Provide the (x, y) coordinate of the cell's center where the given text is located.  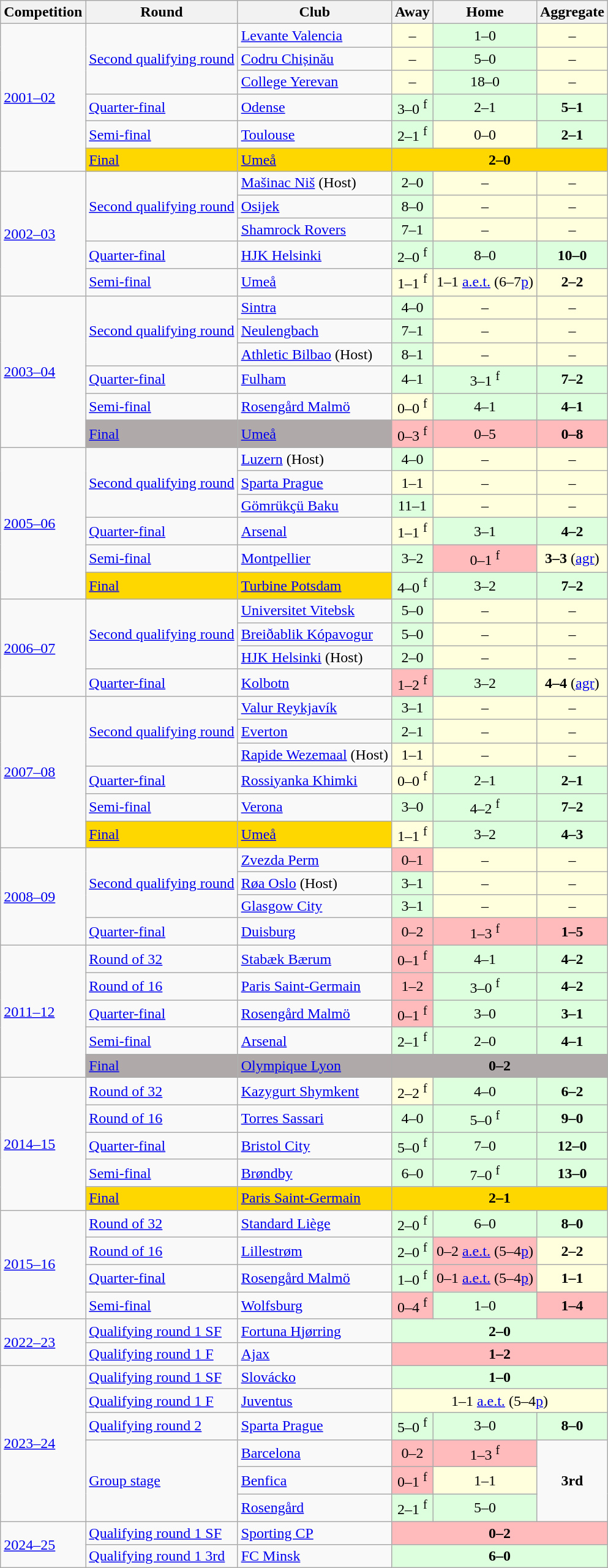
Montpellier (315, 558)
2014–15 (43, 1144)
1–4 (572, 1306)
Barcelona (315, 1453)
Sporting CP (315, 1533)
4–0 f (412, 586)
2022–23 (43, 1342)
Club (315, 12)
12–0 (572, 1146)
Brøndby (315, 1173)
Qualifying round 2 (162, 1426)
Kolbotn (315, 683)
Qualifying round 1 3rd (162, 1556)
Wolfsburg (315, 1306)
Lillestrøm (315, 1251)
Everton (315, 731)
Benfica (315, 1481)
Glasgow City (315, 906)
2023–24 (43, 1443)
Olympique Lyon (315, 1066)
Group stage (162, 1480)
Levante Valencia (315, 35)
2006–07 (43, 648)
1–2 f (412, 683)
0–3 f (412, 435)
7–0 (485, 1146)
0–1 (412, 860)
Toulouse (315, 135)
Røa Oslo (Host) (315, 883)
College Yerevan (315, 82)
Gömrükçü Baku (315, 506)
2011–12 (43, 1012)
2–2 f (412, 1092)
3rd (572, 1480)
2005–06 (43, 523)
7–0 f (485, 1173)
2003–04 (43, 371)
Round (162, 12)
Home (485, 12)
3–3 (agr) (572, 558)
Rosengård (315, 1508)
Juventus (315, 1400)
1–1 a.e.t. (5–4p) (500, 1400)
HJK Helsinki (Host) (315, 657)
Ajax (315, 1354)
3–1 f (485, 379)
2008–09 (43, 897)
Zvezda Perm (315, 860)
Sintra (315, 307)
8–1 (412, 354)
Luzern (Host) (315, 459)
11–1 (412, 506)
Bristol City (315, 1146)
Breiðablik Kópavogur (315, 634)
Shamrock Rovers (315, 230)
6–2 (572, 1092)
Kazygurt Shymkent (315, 1092)
Codru Chișinău (315, 59)
Osijek (315, 206)
Fulham (315, 379)
Standard Liège (315, 1224)
Rossiyanka Khimki (315, 780)
0–0 (485, 135)
HJK Helsinki (315, 255)
1–0 f (412, 1278)
Athletic Bilbao (Host) (315, 354)
0–1 a.e.t. (5–4p) (485, 1278)
4–3 (572, 835)
0–2 a.e.t. (5–4p) (485, 1251)
Stabæk Bærum (315, 960)
Valur Reykjavík (315, 708)
Away (412, 12)
18–0 (485, 82)
2001–02 (43, 98)
2002–03 (43, 234)
5–1 (572, 108)
1–5 (572, 931)
Mašinac Niš (Host) (315, 183)
2007–08 (43, 772)
Slovácko (315, 1377)
Universitet Vitebsk (315, 611)
Verona (315, 808)
0–4 f (412, 1306)
Duisburg (315, 931)
2015–16 (43, 1264)
4–4 (agr) (572, 683)
4–2 f (485, 808)
1–1 a.e.t. (6–7p) (485, 283)
9–0 (572, 1119)
Torres Sassari (315, 1119)
Competition (43, 12)
Odense (315, 108)
13–0 (572, 1173)
Turbine Potsdam (315, 586)
Fortuna Hjørring (315, 1331)
0–8 (572, 435)
Aggregate (572, 12)
2024–25 (43, 1545)
10–0 (572, 255)
0–5 (485, 435)
Rapide Wezemaal (Host) (315, 755)
Neulengbach (315, 331)
FC Minsk (315, 1556)
